Return (x, y) of the center of cell containing provided text 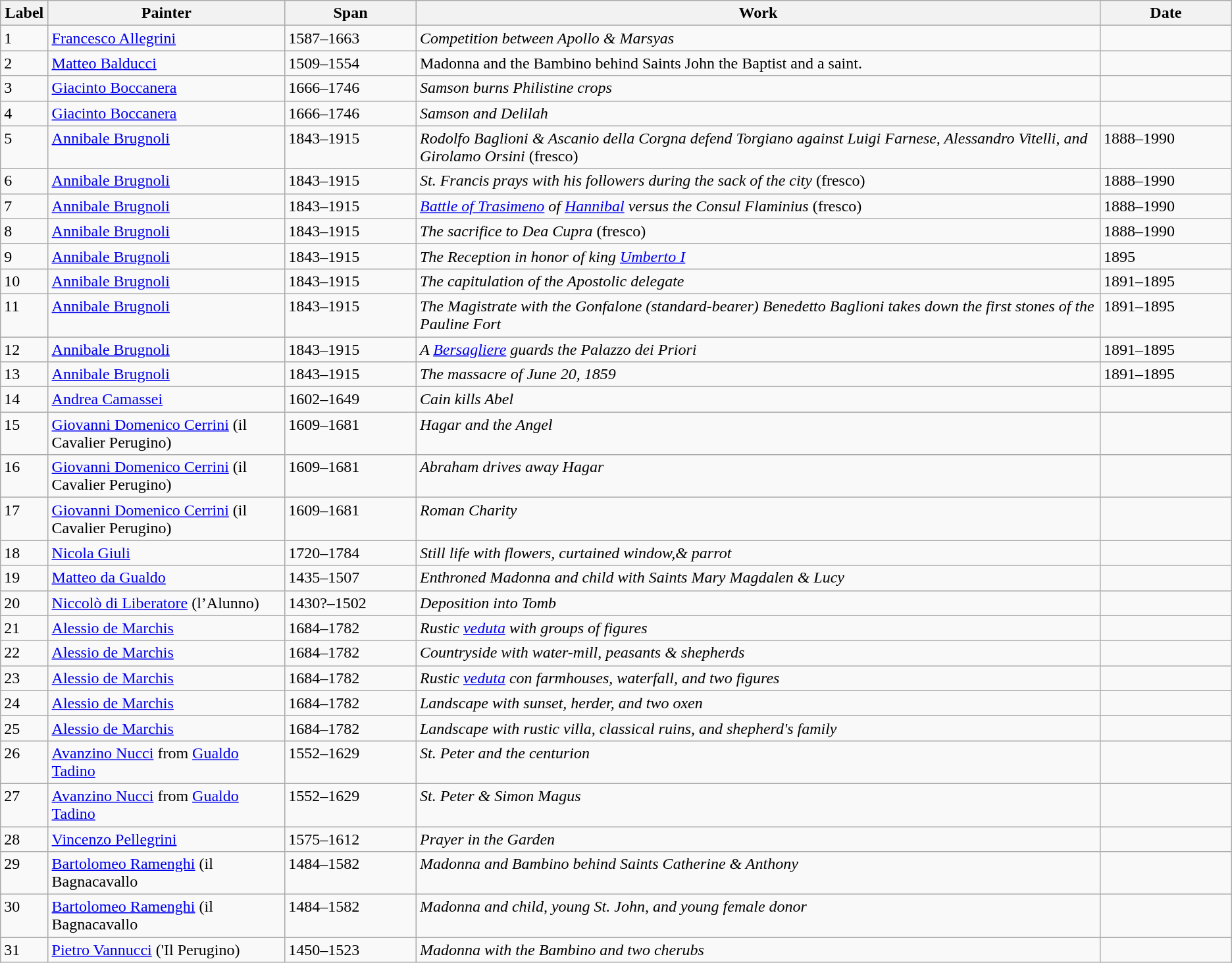
12 (24, 350)
Label (24, 13)
Cain kills Abel (758, 400)
1587–1663 (351, 38)
9 (24, 256)
St. Francis prays with his followers during the sack of the city (fresco) (758, 181)
Span (351, 13)
21 (24, 628)
Madonna and child, young St. John, and young female donor (758, 916)
Landscape with rustic villa, classical ruins, and shepherd's family (758, 728)
1430?–1502 (351, 603)
28 (24, 839)
24 (24, 703)
Niccolò di Liberatore (l’Alunno) (167, 603)
3 (24, 88)
The massacre of June 20, 1859 (758, 375)
5 (24, 147)
St. Peter and the centurion (758, 762)
Madonna and Bambino behind Saints Catherine & Anthony (758, 873)
Rodolfo Baglioni & Ascanio della Corgna defend Torgiano against Luigi Farnese, Alessandro Vitelli, and Girolamo Orsini (fresco) (758, 147)
Nicola Giuli (167, 553)
Work (758, 13)
31 (24, 950)
1602–1649 (351, 400)
Painter (167, 13)
17 (24, 519)
Francesco Allegrini (167, 38)
22 (24, 653)
6 (24, 181)
Madonna and the Bambino behind Saints John the Baptist and a saint. (758, 63)
The capitulation of the Apostolic delegate (758, 281)
4 (24, 113)
Countryside with water-mill, peasants & shepherds (758, 653)
Madonna with the Bambino and two cherubs (758, 950)
Rustic veduta con farmhouses, waterfall, and two figures (758, 678)
18 (24, 553)
1 (24, 38)
26 (24, 762)
The sacrifice to Dea Cupra (fresco) (758, 231)
23 (24, 678)
27 (24, 804)
1720–1784 (351, 553)
2 (24, 63)
29 (24, 873)
1575–1612 (351, 839)
Deposition into Tomb (758, 603)
10 (24, 281)
Matteo da Gualdo (167, 578)
Date (1166, 13)
8 (24, 231)
1435–1507 (351, 578)
13 (24, 375)
Prayer in the Garden (758, 839)
25 (24, 728)
1450–1523 (351, 950)
Still life with flowers, curtained window,& parrot (758, 553)
16 (24, 477)
1509–1554 (351, 63)
20 (24, 603)
The Reception in honor of king Umberto I (758, 256)
7 (24, 206)
Battle of Trasimeno of Hannibal versus the Consul Flaminius (fresco) (758, 206)
Vincenzo Pellegrini (167, 839)
Andrea Camassei (167, 400)
Matteo Balducci (167, 63)
Enthroned Madonna and child with Saints Mary Magdalen & Lucy (758, 578)
15 (24, 433)
11 (24, 315)
Landscape with sunset, herder, and two oxen (758, 703)
Pietro Vannucci ('Il Perugino) (167, 950)
A Bersagliere guards the Palazzo dei Priori (758, 350)
Abraham drives away Hagar (758, 477)
1895 (1166, 256)
Roman Charity (758, 519)
Hagar and the Angel (758, 433)
Rustic veduta with groups of figures (758, 628)
Competition between Apollo & Marsyas (758, 38)
Samson burns Philistine crops (758, 88)
30 (24, 916)
St. Peter & Simon Magus (758, 804)
14 (24, 400)
Samson and Delilah (758, 113)
The Magistrate with the Gonfalone (standard-bearer) Benedetto Baglioni takes down the first stones of the Pauline Fort (758, 315)
19 (24, 578)
